Provide the (x, y) coordinate of the cell's center where the given text is located.  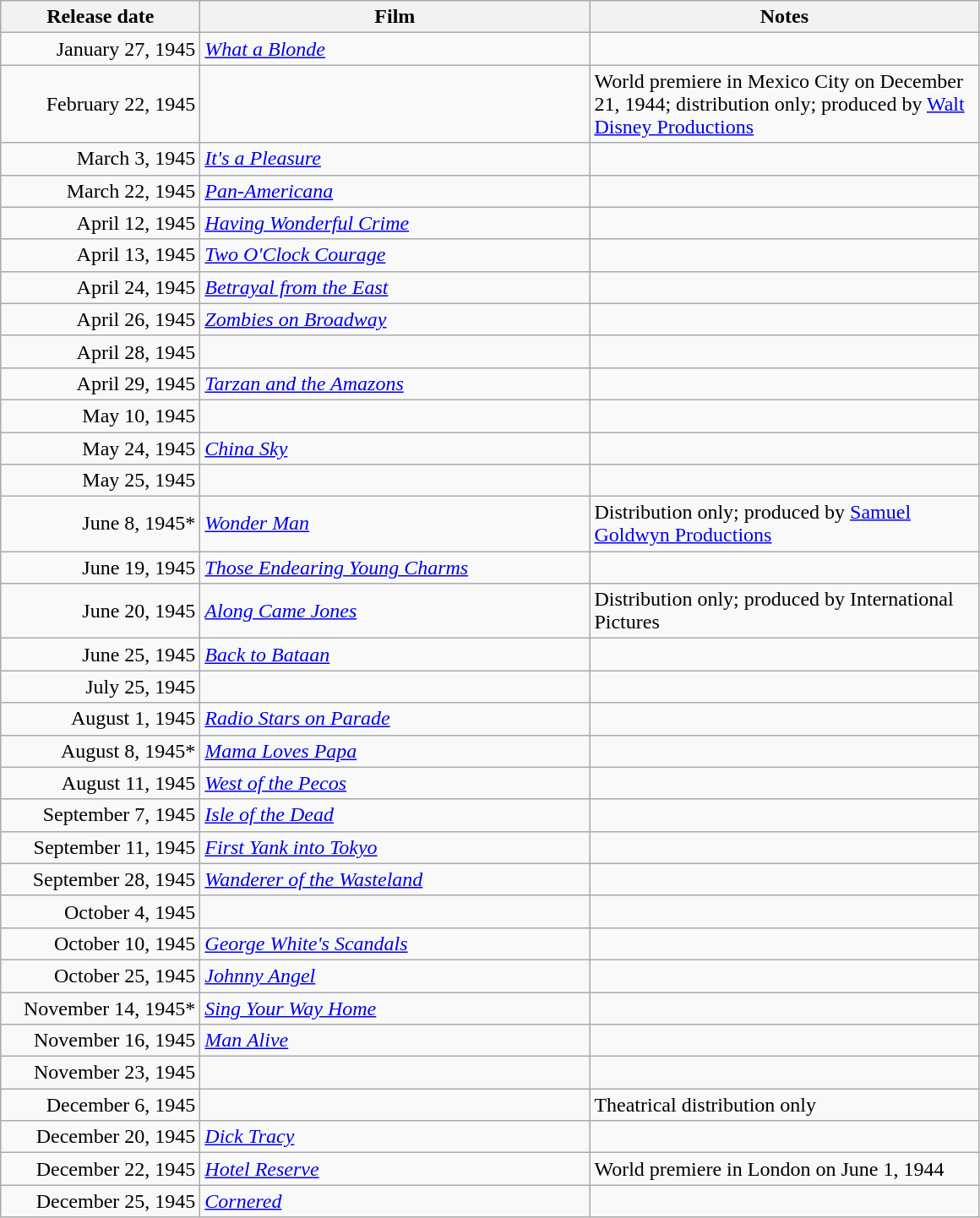
Theatrical distribution only (784, 1105)
Pan-Americana (395, 191)
First Yank into Tokyo (395, 847)
June 20, 1945 (101, 612)
September 7, 1945 (101, 815)
Dick Tracy (395, 1137)
September 11, 1945 (101, 847)
September 28, 1945 (101, 879)
May 25, 1945 (101, 481)
April 29, 1945 (101, 383)
October 25, 1945 (101, 976)
West of the Pecos (395, 783)
Release date (101, 17)
Film (395, 17)
Wonder Man (395, 524)
July 25, 1945 (101, 687)
Notes (784, 17)
January 27, 1945 (101, 49)
Man Alive (395, 1041)
August 11, 1945 (101, 783)
Distribution only; produced by International Pictures (784, 612)
August 1, 1945 (101, 719)
December 6, 1945 (101, 1105)
Sing Your Way Home (395, 1008)
Zombies on Broadway (395, 319)
Wanderer of the Wasteland (395, 879)
March 22, 1945 (101, 191)
November 23, 1945 (101, 1073)
Betrayal from the East (395, 287)
June 8, 1945* (101, 524)
World premiere in London on June 1, 1944 (784, 1169)
November 14, 1945* (101, 1008)
Hotel Reserve (395, 1169)
It's a Pleasure (395, 159)
Radio Stars on Parade (395, 719)
Isle of the Dead (395, 815)
April 28, 1945 (101, 351)
Tarzan and the Amazons (395, 383)
Along Came Jones (395, 612)
April 26, 1945 (101, 319)
March 3, 1945 (101, 159)
May 24, 1945 (101, 449)
December 20, 1945 (101, 1137)
George White's Scandals (395, 943)
Johnny Angel (395, 976)
October 10, 1945 (101, 943)
China Sky (395, 449)
Those Endearing Young Charms (395, 568)
Distribution only; produced by Samuel Goldwyn Productions (784, 524)
April 24, 1945 (101, 287)
August 8, 1945* (101, 751)
Cornered (395, 1201)
Having Wonderful Crime (395, 223)
December 25, 1945 (101, 1201)
October 4, 1945 (101, 911)
February 22, 1945 (101, 104)
April 13, 1945 (101, 255)
November 16, 1945 (101, 1041)
April 12, 1945 (101, 223)
What a Blonde (395, 49)
June 25, 1945 (101, 655)
May 10, 1945 (101, 416)
Back to Bataan (395, 655)
World premiere in Mexico City on December 21, 1944; distribution only; produced by Walt Disney Productions (784, 104)
Two O'Clock Courage (395, 255)
Mama Loves Papa (395, 751)
June 19, 1945 (101, 568)
December 22, 1945 (101, 1169)
